Locate the cell with the specified text and output its [X, Y] center coordinate. 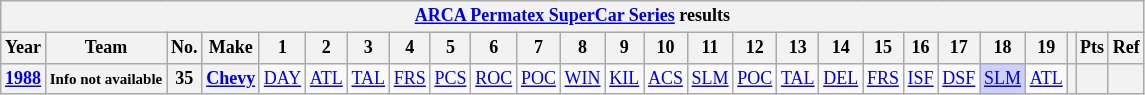
6 [494, 48]
ROC [494, 78]
1 [282, 48]
Make [231, 48]
Chevy [231, 78]
5 [450, 48]
15 [884, 48]
3 [368, 48]
No. [184, 48]
ISF [920, 78]
ACS [666, 78]
Year [24, 48]
Team [106, 48]
8 [582, 48]
7 [539, 48]
PCS [450, 78]
2 [327, 48]
13 [798, 48]
19 [1046, 48]
4 [410, 48]
DAY [282, 78]
DEL [841, 78]
9 [624, 48]
18 [1003, 48]
16 [920, 48]
10 [666, 48]
ARCA Permatex SuperCar Series results [572, 16]
Info not available [106, 78]
11 [710, 48]
Ref [1126, 48]
1988 [24, 78]
Pts [1092, 48]
12 [755, 48]
WIN [582, 78]
14 [841, 48]
DSF [959, 78]
35 [184, 78]
17 [959, 48]
KIL [624, 78]
